From the cell containing the given text, extract its center point as (X, Y) coordinate. 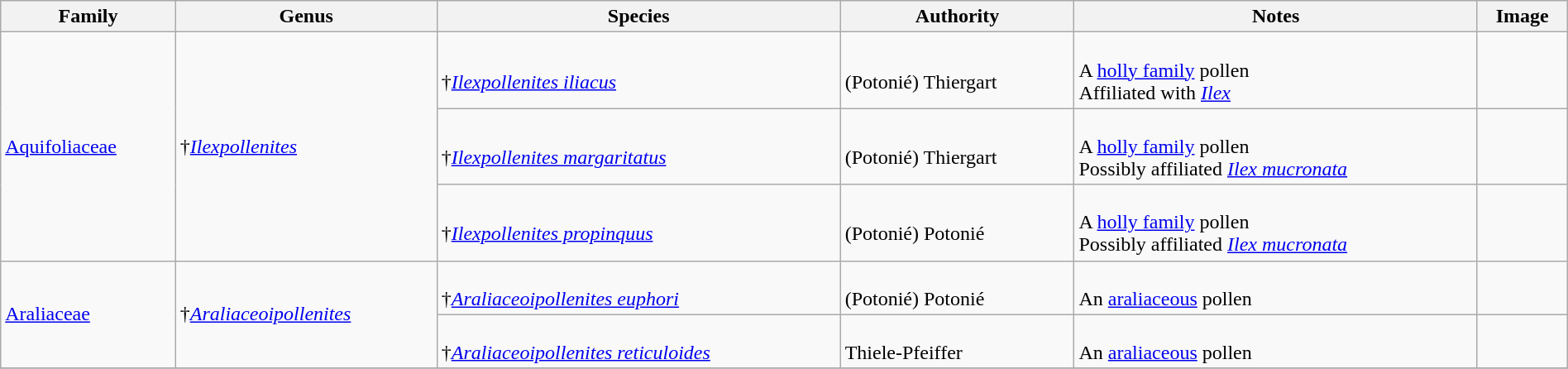
Notes (1275, 17)
†Araliaceoipollenites euphori (638, 288)
†Araliaceoipollenites reticuloides (638, 341)
†Ilexpollenites iliacus (638, 70)
Thiele-Pfeiffer (958, 341)
Aquifoliaceae (88, 146)
Family (88, 17)
Species (638, 17)
Image (1522, 17)
†Ilexpollenites margaritatus (638, 146)
A holly family pollen Affiliated with Ilex (1275, 70)
Araliaceae (88, 314)
Genus (306, 17)
†Ilexpollenites (306, 146)
Authority (958, 17)
†Araliaceoipollenites (306, 314)
†Ilexpollenites propinquus (638, 223)
